Search for the cell housing the specified text and yield its (x, y) center coordinate. 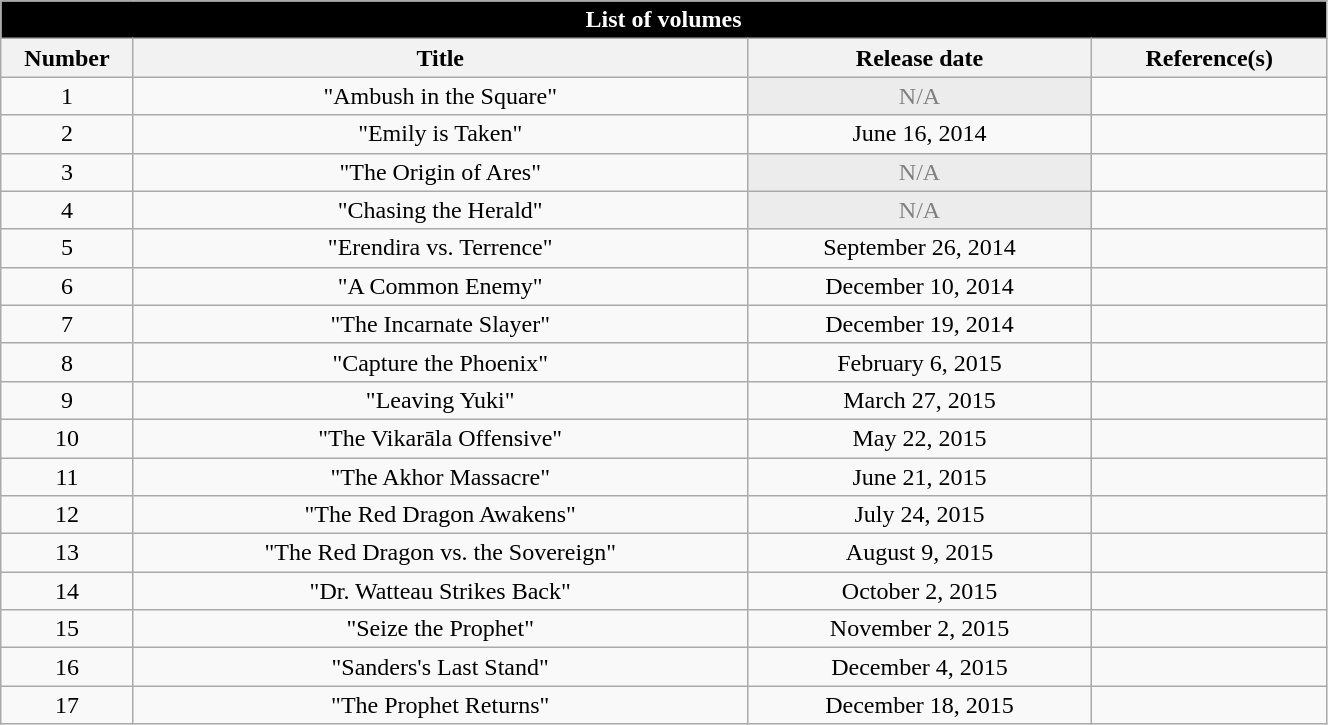
"Erendira vs. Terrence" (440, 248)
"Dr. Watteau Strikes Back" (440, 591)
2 (68, 134)
16 (68, 667)
December 18, 2015 (920, 705)
14 (68, 591)
"The Red Dragon vs. the Sovereign" (440, 553)
"The Akhor Massacre" (440, 477)
"The Origin of Ares" (440, 172)
August 9, 2015 (920, 553)
Title (440, 58)
Number (68, 58)
"Ambush in the Square" (440, 96)
"Capture the Phoenix" (440, 362)
March 27, 2015 (920, 400)
13 (68, 553)
Release date (920, 58)
"The Red Dragon Awakens" (440, 515)
15 (68, 629)
October 2, 2015 (920, 591)
"Emily is Taken" (440, 134)
3 (68, 172)
May 22, 2015 (920, 438)
November 2, 2015 (920, 629)
"Leaving Yuki" (440, 400)
December 19, 2014 (920, 324)
February 6, 2015 (920, 362)
9 (68, 400)
"The Incarnate Slayer" (440, 324)
December 4, 2015 (920, 667)
Reference(s) (1210, 58)
September 26, 2014 (920, 248)
"The Vikarāla Offensive" (440, 438)
7 (68, 324)
12 (68, 515)
"Seize the Prophet" (440, 629)
June 16, 2014 (920, 134)
July 24, 2015 (920, 515)
"A Common Enemy" (440, 286)
5 (68, 248)
1 (68, 96)
June 21, 2015 (920, 477)
"The Prophet Returns" (440, 705)
4 (68, 210)
6 (68, 286)
10 (68, 438)
List of volumes (664, 20)
17 (68, 705)
"Sanders's Last Stand" (440, 667)
"Chasing the Herald" (440, 210)
11 (68, 477)
December 10, 2014 (920, 286)
8 (68, 362)
